Locate the cell with the specified text and output its [X, Y] center coordinate. 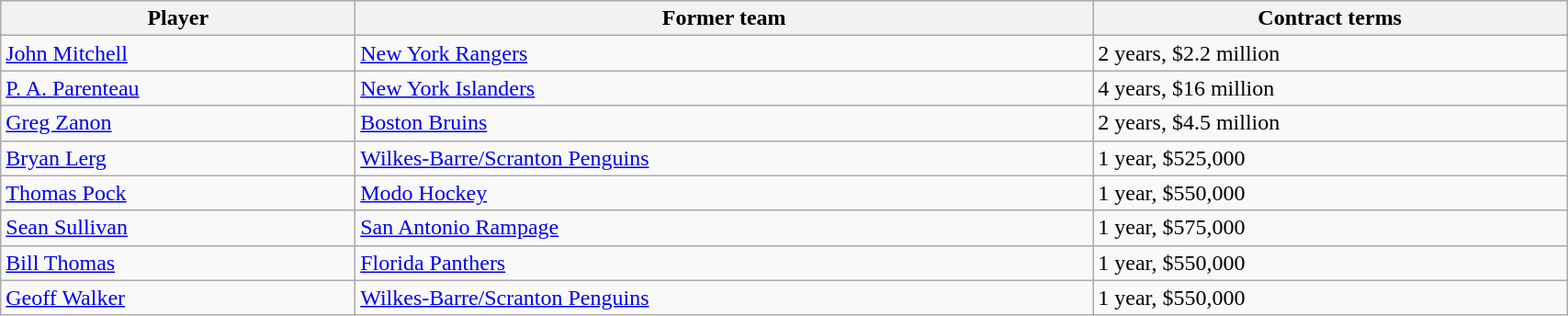
1 year, $525,000 [1330, 158]
Geoff Walker [178, 298]
Modo Hockey [724, 193]
Bill Thomas [178, 263]
Thomas Pock [178, 193]
4 years, $16 million [1330, 88]
New York Islanders [724, 88]
Bryan Lerg [178, 158]
P. A. Parenteau [178, 88]
2 years, $4.5 million [1330, 123]
New York Rangers [724, 53]
Player [178, 18]
1 year, $575,000 [1330, 228]
Contract terms [1330, 18]
Former team [724, 18]
Greg Zanon [178, 123]
Sean Sullivan [178, 228]
Florida Panthers [724, 263]
2 years, $2.2 million [1330, 53]
John Mitchell [178, 53]
Boston Bruins [724, 123]
San Antonio Rampage [724, 228]
